Output the [x, y] coordinate of the center of the cell containing the given text.  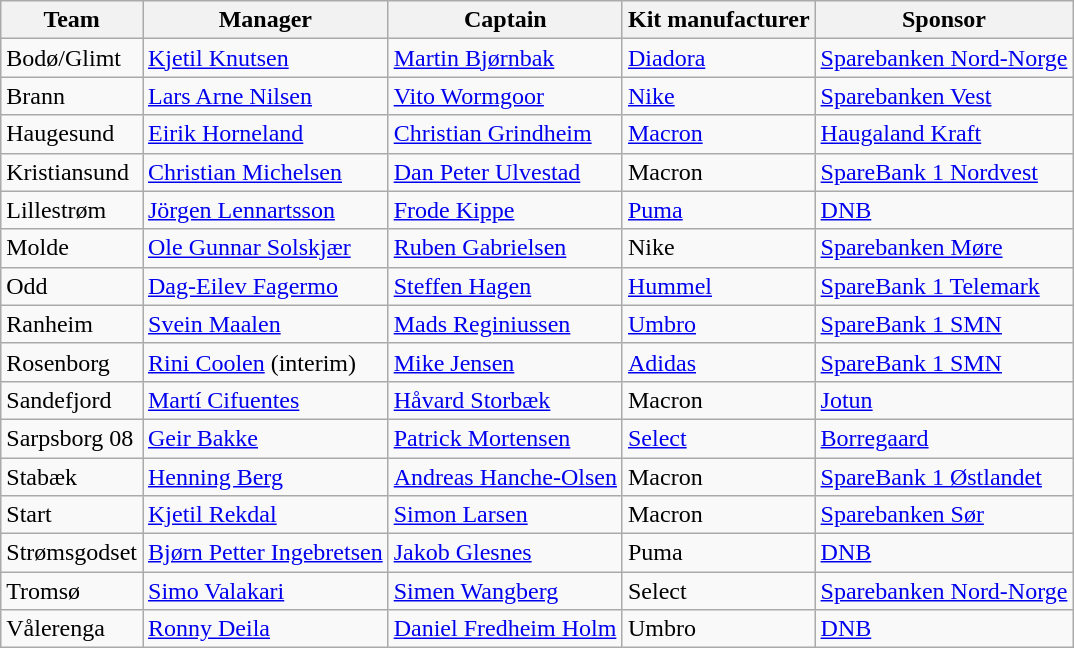
Kjetil Rekdal [265, 515]
Mads Reginiussen [505, 324]
Brann [72, 96]
Steffen Hagen [505, 286]
Kjetil Knutsen [265, 58]
SpareBank 1 Telemark [944, 286]
Rosenborg [72, 362]
Captain [505, 20]
Ole Gunnar Solskjær [265, 248]
Dan Peter Ulvestad [505, 172]
Hummel [718, 286]
SpareBank 1 Østlandet [944, 477]
Simo Valakari [265, 591]
Bjørn Petter Ingebretsen [265, 553]
Andreas Hanche-Olsen [505, 477]
Tromsø [72, 591]
Odd [72, 286]
Christian Michelsen [265, 172]
Borregaard [944, 438]
Mike Jensen [505, 362]
Ruben Gabrielsen [505, 248]
Team [72, 20]
Eirik Horneland [265, 134]
Strømsgodset [72, 553]
Sparebanken Møre [944, 248]
Jotun [944, 400]
Jakob Glesnes [505, 553]
Patrick Mortensen [505, 438]
Sarpsborg 08 [72, 438]
SpareBank 1 Nordvest [944, 172]
Dag-Eilev Fagermo [265, 286]
Ranheim [72, 324]
Lars Arne Nilsen [265, 96]
Sandefjord [72, 400]
Sponsor [944, 20]
Simon Larsen [505, 515]
Diadora [718, 58]
Sparebanken Vest [944, 96]
Simen Wangberg [505, 591]
Vito Wormgoor [505, 96]
Christian Grindheim [505, 134]
Rini Coolen (interim) [265, 362]
Haugaland Kraft [944, 134]
Molde [72, 248]
Haugesund [72, 134]
Lillestrøm [72, 210]
Frode Kippe [505, 210]
Stabæk [72, 477]
Kit manufacturer [718, 20]
Bodø/Glimt [72, 58]
Ronny Deila [265, 629]
Kristiansund [72, 172]
Sparebanken Sør [944, 515]
Daniel Fredheim Holm [505, 629]
Geir Bakke [265, 438]
Martin Bjørnbak [505, 58]
Henning Berg [265, 477]
Start [72, 515]
Martí Cifuentes [265, 400]
Jörgen Lennartsson [265, 210]
Manager [265, 20]
Adidas [718, 362]
Håvard Storbæk [505, 400]
Vålerenga [72, 629]
Svein Maalen [265, 324]
